For the text-containing cell, return its midpoint in [X, Y] coordinate format. 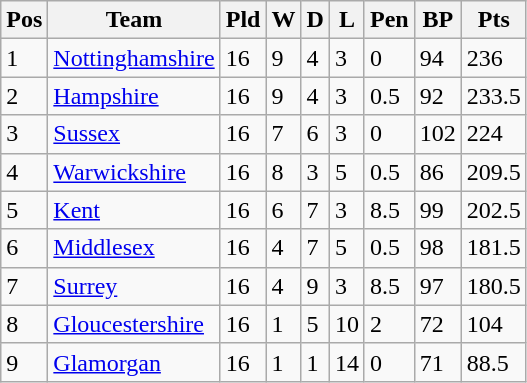
14 [346, 362]
104 [494, 324]
71 [438, 362]
224 [494, 134]
180.5 [494, 286]
D [315, 20]
Sussex [134, 134]
Pld [243, 20]
Pts [494, 20]
236 [494, 58]
Nottinghamshire [134, 58]
94 [438, 58]
Gloucestershire [134, 324]
86 [438, 172]
W [284, 20]
Hampshire [134, 96]
Middlesex [134, 248]
97 [438, 286]
Glamorgan [134, 362]
102 [438, 134]
Warwickshire [134, 172]
202.5 [494, 210]
BP [438, 20]
233.5 [494, 96]
Kent [134, 210]
99 [438, 210]
72 [438, 324]
Team [134, 20]
Surrey [134, 286]
98 [438, 248]
Pos [24, 20]
10 [346, 324]
92 [438, 96]
181.5 [494, 248]
Pen [389, 20]
L [346, 20]
209.5 [494, 172]
88.5 [494, 362]
